Find where the given text appears and provide that cell's center as (x, y) coordinate. 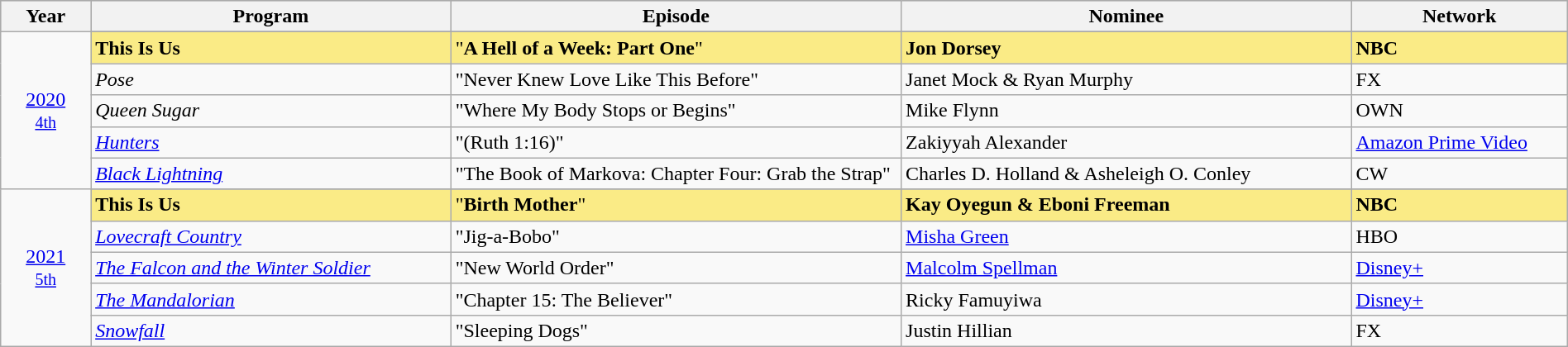
The Mandalorian (271, 299)
20215th (46, 268)
"Birth Mother" (676, 205)
"(Ruth 1:16)" (676, 142)
"Chapter 15: The Believer" (676, 299)
Network (1459, 17)
Queen Sugar (271, 111)
Jon Dorsey (1126, 48)
"Never Knew Love Like This Before" (676, 79)
Pose (271, 79)
Snowfall (271, 330)
HBO (1459, 236)
"Jig-a-Bobo" (676, 236)
"New World Order" (676, 268)
"A Hell of a Week: Part One" (676, 48)
"Sleeping Dogs" (676, 330)
OWN (1459, 111)
Black Lightning (271, 173)
Ricky Famuyiwa (1126, 299)
The Falcon and the Winter Soldier (271, 268)
Lovecraft Country (271, 236)
"The Book of Markova: Chapter Four: Grab the Strap" (676, 173)
Amazon Prime Video (1459, 142)
Hunters (271, 142)
Malcolm Spellman (1126, 268)
Justin Hillian (1126, 330)
Year (46, 17)
Zakiyyah Alexander (1126, 142)
Nominee (1126, 17)
Kay Oyegun & Eboni Freeman (1126, 205)
Charles D. Holland & Asheleigh O. Conley (1126, 173)
Mike Flynn (1126, 111)
CW (1459, 173)
Misha Green (1126, 236)
Program (271, 17)
Episode (676, 17)
"Where My Body Stops or Begins" (676, 111)
Janet Mock & Ryan Murphy (1126, 79)
20204th (46, 111)
